Detect which cell encompasses the target text, then output its (x, y) center coordinate. 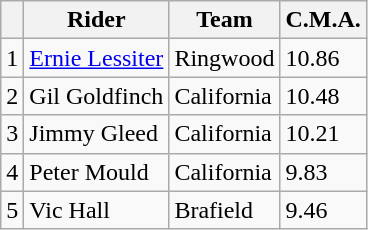
9.83 (323, 172)
Vic Hall (96, 210)
Ringwood (224, 58)
4 (12, 172)
10.21 (323, 134)
Peter Mould (96, 172)
Gil Goldfinch (96, 96)
C.M.A. (323, 20)
Brafield (224, 210)
Jimmy Gleed (96, 134)
2 (12, 96)
9.46 (323, 210)
3 (12, 134)
10.86 (323, 58)
Rider (96, 20)
1 (12, 58)
10.48 (323, 96)
Ernie Lessiter (96, 58)
Team (224, 20)
5 (12, 210)
